Extract the (x, y) coordinate from the center of the cell holding the provided text.  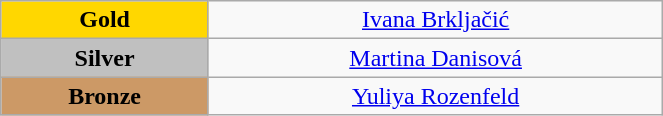
Gold (105, 20)
Bronze (105, 96)
Ivana Brkljačić (435, 20)
Yuliya Rozenfeld (435, 96)
Martina Danisová (435, 58)
Silver (105, 58)
